Determine the [X, Y] coordinate at the center of the cell enclosing the given text.  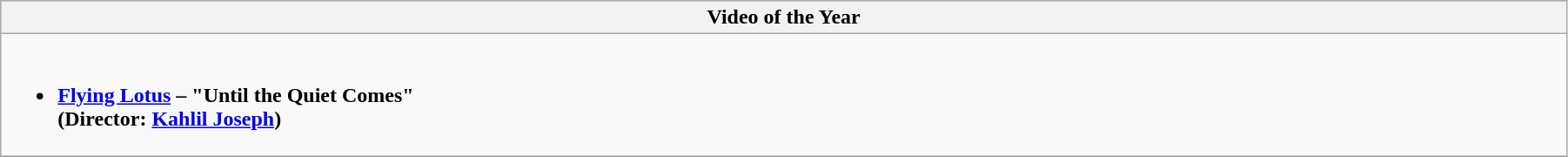
Flying Lotus – "Until the Quiet Comes" (Director: Kahlil Joseph) [784, 95]
Video of the Year [784, 17]
